Pinpoint the cell where the given text exists, returning its (x, y) midpoint coordinate. 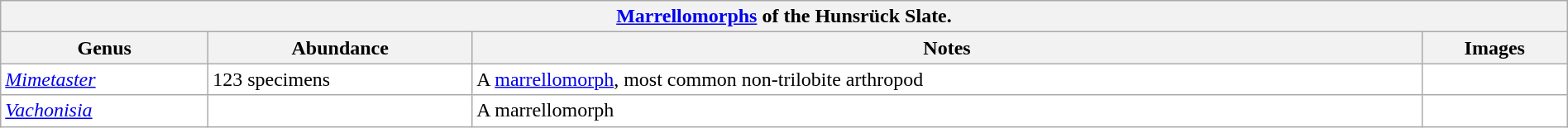
123 specimens (341, 79)
A marrellomorph (948, 111)
Marrellomorphs of the Hunsrück Slate. (784, 17)
Vachonisia (104, 111)
Genus (104, 48)
Mimetaster (104, 79)
Images (1494, 48)
Notes (948, 48)
Abundance (341, 48)
A marrellomorph, most common non-trilobite arthropod (948, 79)
